Output the (X, Y) coordinate of the center of the cell containing the given text.  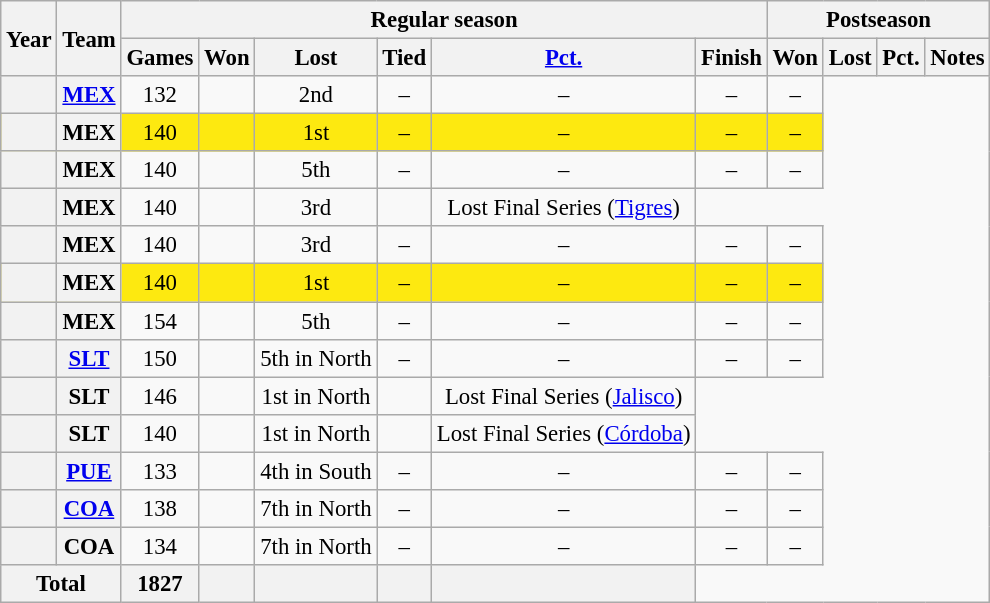
Tied (404, 58)
Year (29, 38)
Finish (732, 58)
132 (160, 95)
Notes (958, 58)
PUE (89, 471)
Lost Final Series (Córdoba) (563, 433)
1827 (160, 584)
146 (160, 396)
Total (61, 584)
134 (160, 546)
133 (160, 471)
Lost Final Series (Tigres) (563, 208)
150 (160, 358)
Regular season (444, 20)
Postseason (878, 20)
4th in South (316, 471)
2nd (316, 95)
Team (89, 38)
154 (160, 321)
Games (160, 58)
138 (160, 509)
Lost Final Series (Jalisco) (563, 396)
5th in North (316, 358)
